Return the [X, Y] coordinate for the center point of the cell that contains the specified text.  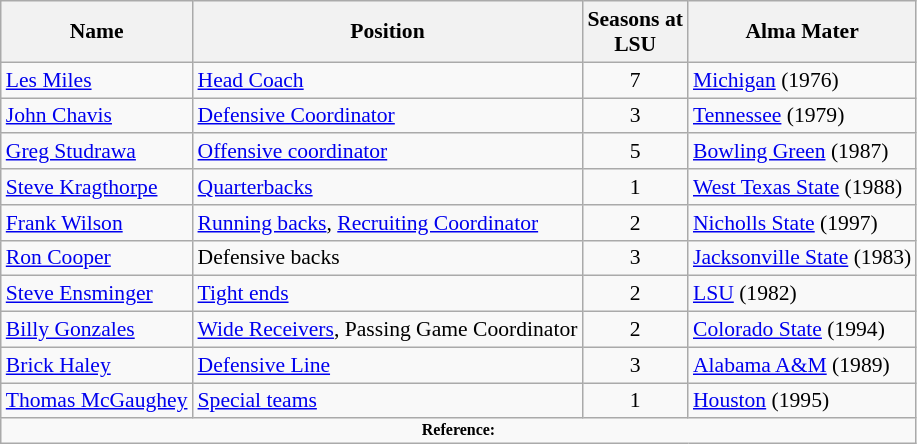
Jacksonville State (1983) [802, 258]
Billy Gonzales [97, 330]
Alma Mater [802, 32]
Steve Kragthorpe [97, 187]
Defensive backs [388, 258]
7 [634, 80]
Colorado State (1994) [802, 330]
West Texas State (1988) [802, 187]
John Chavis [97, 116]
5 [634, 152]
Head Coach [388, 80]
Thomas McGaughey [97, 401]
Wide Receivers, Passing Game Coordinator [388, 330]
Tennessee (1979) [802, 116]
Brick Haley [97, 365]
Steve Ensminger [97, 294]
Quarterbacks [388, 187]
Nicholls State (1997) [802, 223]
Name [97, 32]
Frank Wilson [97, 223]
Les Miles [97, 80]
Bowling Green (1987) [802, 152]
Alabama A&M (1989) [802, 365]
Position [388, 32]
Seasons atLSU [634, 32]
Greg Studrawa [97, 152]
Tight ends [388, 294]
Michigan (1976) [802, 80]
LSU (1982) [802, 294]
Offensive coordinator [388, 152]
Ron Cooper [97, 258]
Reference: [459, 431]
Defensive Coordinator [388, 116]
Houston (1995) [802, 401]
Running backs, Recruiting Coordinator [388, 223]
Special teams [388, 401]
Defensive Line [388, 365]
